For the text-containing cell, return its midpoint in (X, Y) coordinate format. 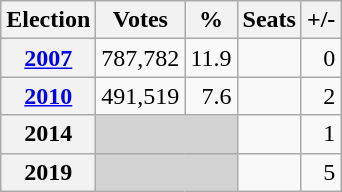
2014 (48, 134)
0 (320, 58)
2019 (48, 172)
787,782 (140, 58)
11.9 (211, 58)
Votes (140, 20)
2010 (48, 96)
5 (320, 172)
491,519 (140, 96)
+/- (320, 20)
7.6 (211, 96)
2007 (48, 58)
2 (320, 96)
Seats (269, 20)
Election (48, 20)
1 (320, 134)
% (211, 20)
